Pinpoint the cell where the given text exists, returning its [X, Y] midpoint coordinate. 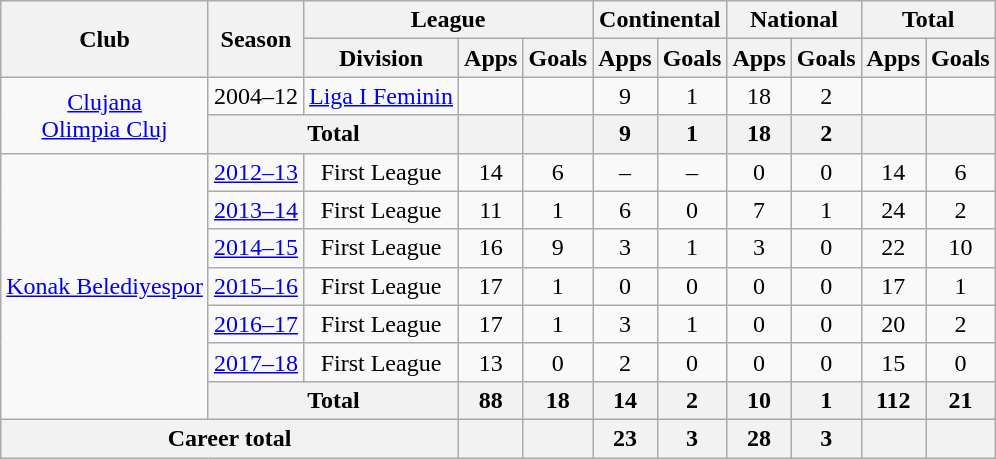
ClujanaOlimpia Cluj [105, 115]
2017–18 [256, 362]
7 [759, 210]
2016–17 [256, 324]
Division [380, 58]
23 [625, 438]
11 [491, 210]
112 [893, 400]
2015–16 [256, 286]
28 [759, 438]
Continental [660, 20]
Club [105, 39]
2004–12 [256, 96]
20 [893, 324]
24 [893, 210]
15 [893, 362]
2014–15 [256, 248]
Liga I Feminin [380, 96]
Konak Belediyespor [105, 286]
21 [961, 400]
Season [256, 39]
2012–13 [256, 172]
16 [491, 248]
Career total [230, 438]
National [794, 20]
88 [491, 400]
League [448, 20]
13 [491, 362]
2013–14 [256, 210]
22 [893, 248]
